Return the [x, y] coordinate for the center point of the cell that contains the specified text.  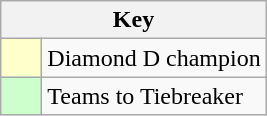
Diamond D champion [154, 58]
Teams to Tiebreaker [154, 96]
Key [134, 20]
